Identify which cell holds the provided text, then report its [X, Y] central coordinate. 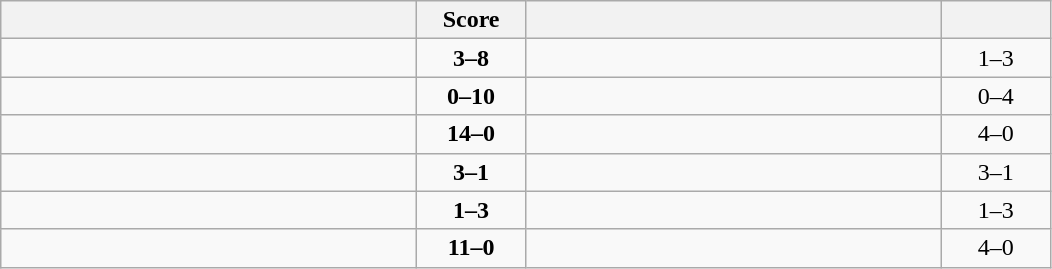
Score [472, 20]
11–0 [472, 248]
3–8 [472, 58]
0–10 [472, 96]
0–4 [996, 96]
14–0 [472, 134]
